Search for the cell housing the specified text and yield its [x, y] center coordinate. 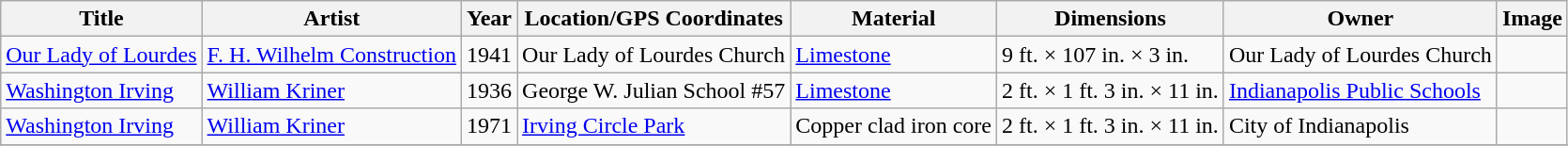
Copper clad iron core [894, 126]
Indianapolis Public Schools [1360, 90]
Artist [331, 19]
Title [101, 19]
Dimensions [1110, 19]
9 ft. × 107 in. × 3 in. [1110, 55]
Year [488, 19]
City of Indianapolis [1360, 126]
Owner [1360, 19]
Material [894, 19]
George W. Julian School #57 [653, 90]
1941 [488, 55]
Our Lady of Lourdes [101, 55]
1936 [488, 90]
F. H. Wilhelm Construction [331, 55]
Irving Circle Park [653, 126]
1971 [488, 126]
Image [1532, 19]
Location/GPS Coordinates [653, 19]
